Extract the [x, y] coordinate from the center of the cell holding the provided text.  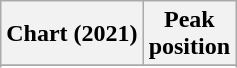
Chart (2021) [72, 34]
Peakposition [189, 34]
